Detect which cell encompasses the target text, then output its [X, Y] center coordinate. 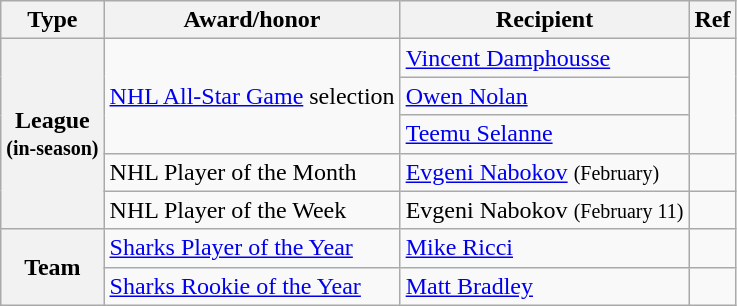
Sharks Rookie of the Year [252, 286]
Ref [712, 20]
Award/honor [252, 20]
Matt Bradley [544, 286]
Sharks Player of the Year [252, 248]
NHL Player of the Month [252, 172]
NHL All-Star Game selection [252, 96]
Recipient [544, 20]
Mike Ricci [544, 248]
League(in-season) [52, 134]
Team [52, 267]
Vincent Damphousse [544, 58]
Evgeni Nabokov (February 11) [544, 210]
NHL Player of the Week [252, 210]
Evgeni Nabokov (February) [544, 172]
Type [52, 20]
Owen Nolan [544, 96]
Teemu Selanne [544, 134]
